Find where the given text appears and provide that cell's center as [X, Y] coordinate. 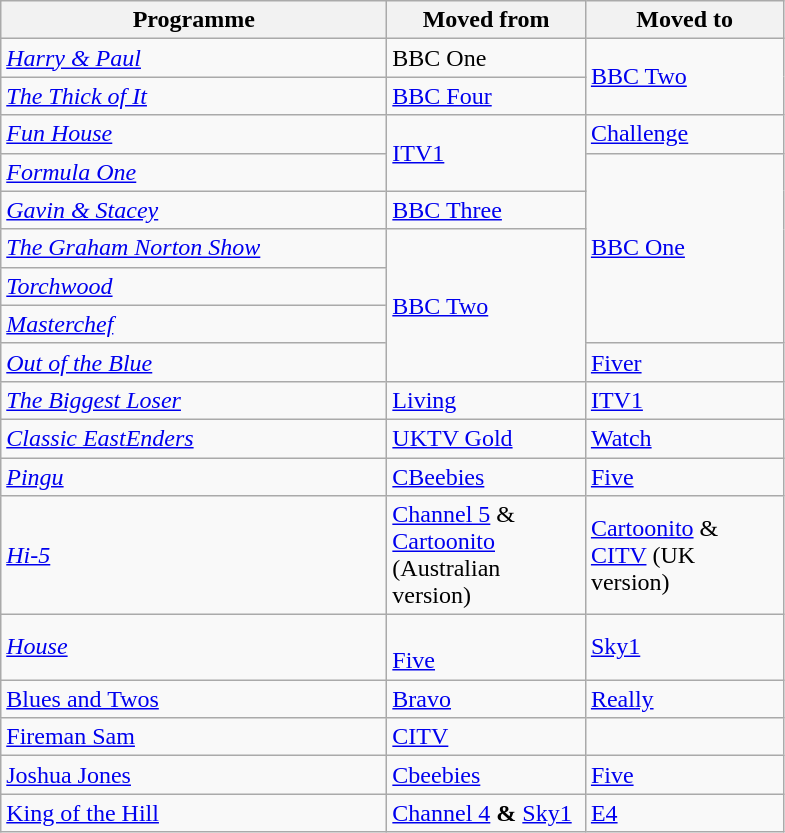
The Biggest Loser [194, 400]
Cbeebies [486, 775]
Challenge [684, 134]
Pingu [194, 477]
The Graham Norton Show [194, 248]
Blues and Twos [194, 699]
King of the Hill [194, 813]
Fiver [684, 362]
Classic EastEnders [194, 438]
CBeebies [486, 477]
Cartoonito & CITV (UK version) [684, 556]
Fireman Sam [194, 737]
Torchwood [194, 286]
BBC Three [486, 210]
Harry & Paul [194, 58]
Bravo [486, 699]
Fun House [194, 134]
Out of the Blue [194, 362]
The Thick of It [194, 96]
Masterchef [194, 324]
CITV [486, 737]
Hi-5 [194, 556]
Moved from [486, 20]
Moved to [684, 20]
Really [684, 699]
UKTV Gold [486, 438]
Living [486, 400]
Channel 4 & Sky1 [486, 813]
Gavin & Stacey [194, 210]
Watch [684, 438]
Formula One [194, 172]
Joshua Jones [194, 775]
BBC Four [486, 96]
Channel 5 & Cartoonito (Australian version) [486, 556]
E4 [684, 813]
Programme [194, 20]
Sky1 [684, 648]
House [194, 648]
